Determine the [X, Y] coordinate at the center of the cell enclosing the given text.  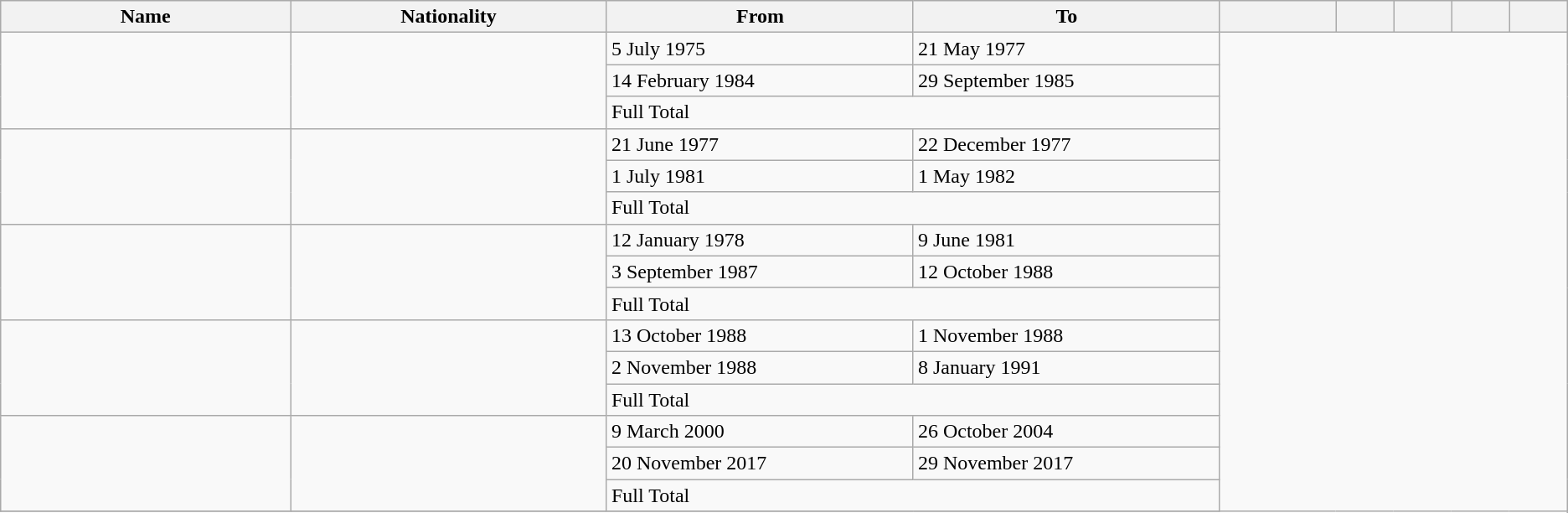
14 February 1984 [760, 80]
3 September 1987 [760, 272]
13 October 1988 [760, 335]
12 January 1978 [760, 240]
1 May 1982 [1066, 176]
1 July 1981 [760, 176]
Name [146, 17]
21 June 1977 [760, 144]
12 October 1988 [1066, 272]
9 March 2000 [760, 432]
21 May 1977 [1066, 49]
20 November 2017 [760, 464]
2 November 1988 [760, 367]
22 December 1977 [1066, 144]
5 July 1975 [760, 49]
26 October 2004 [1066, 432]
Nationality [448, 17]
To [1066, 17]
1 November 1988 [1066, 335]
9 June 1981 [1066, 240]
8 January 1991 [1066, 367]
29 November 2017 [1066, 464]
29 September 1985 [1066, 80]
From [760, 17]
